Find where the given text appears and provide that cell's center as (x, y) coordinate. 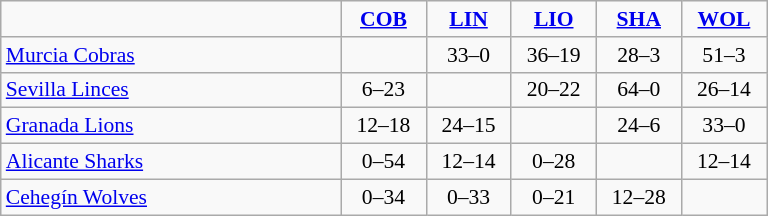
Sevilla Linces (171, 90)
Cehegín Wolves (171, 197)
64–0 (638, 90)
SHA (638, 19)
LIO (554, 19)
24–15 (468, 126)
24–6 (638, 126)
0–28 (554, 162)
COB (384, 19)
12–28 (638, 197)
51–3 (724, 55)
12–18 (384, 126)
WOL (724, 19)
36–19 (554, 55)
26–14 (724, 90)
0–34 (384, 197)
0–54 (384, 162)
28–3 (638, 55)
0–33 (468, 197)
Alicante Sharks (171, 162)
Granada Lions (171, 126)
LIN (468, 19)
Murcia Cobras (171, 55)
20–22 (554, 90)
0–21 (554, 197)
6–23 (384, 90)
